Output the [X, Y] coordinate of the center of the cell containing the given text.  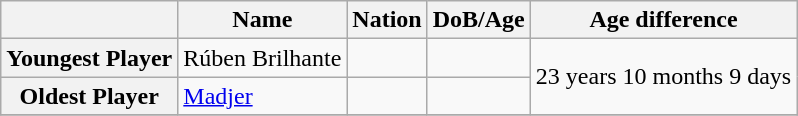
Rúben Brilhante [262, 58]
Nation [387, 20]
23 years 10 months 9 days [663, 77]
Age difference [663, 20]
Oldest Player [90, 96]
Madjer [262, 96]
Name [262, 20]
Youngest Player [90, 58]
DoB/Age [478, 20]
